Return (X, Y) of the center of cell containing provided text 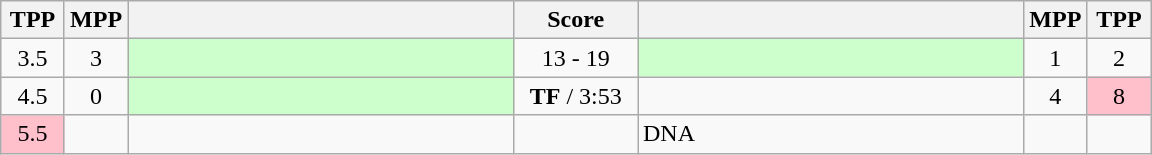
8 (1119, 96)
3.5 (33, 58)
0 (96, 96)
DNA (831, 134)
5.5 (33, 134)
4 (1056, 96)
TF / 3:53 (576, 96)
4.5 (33, 96)
13 - 19 (576, 58)
1 (1056, 58)
2 (1119, 58)
Score (576, 20)
3 (96, 58)
